Locate the cell with the specified text and output its (X, Y) center coordinate. 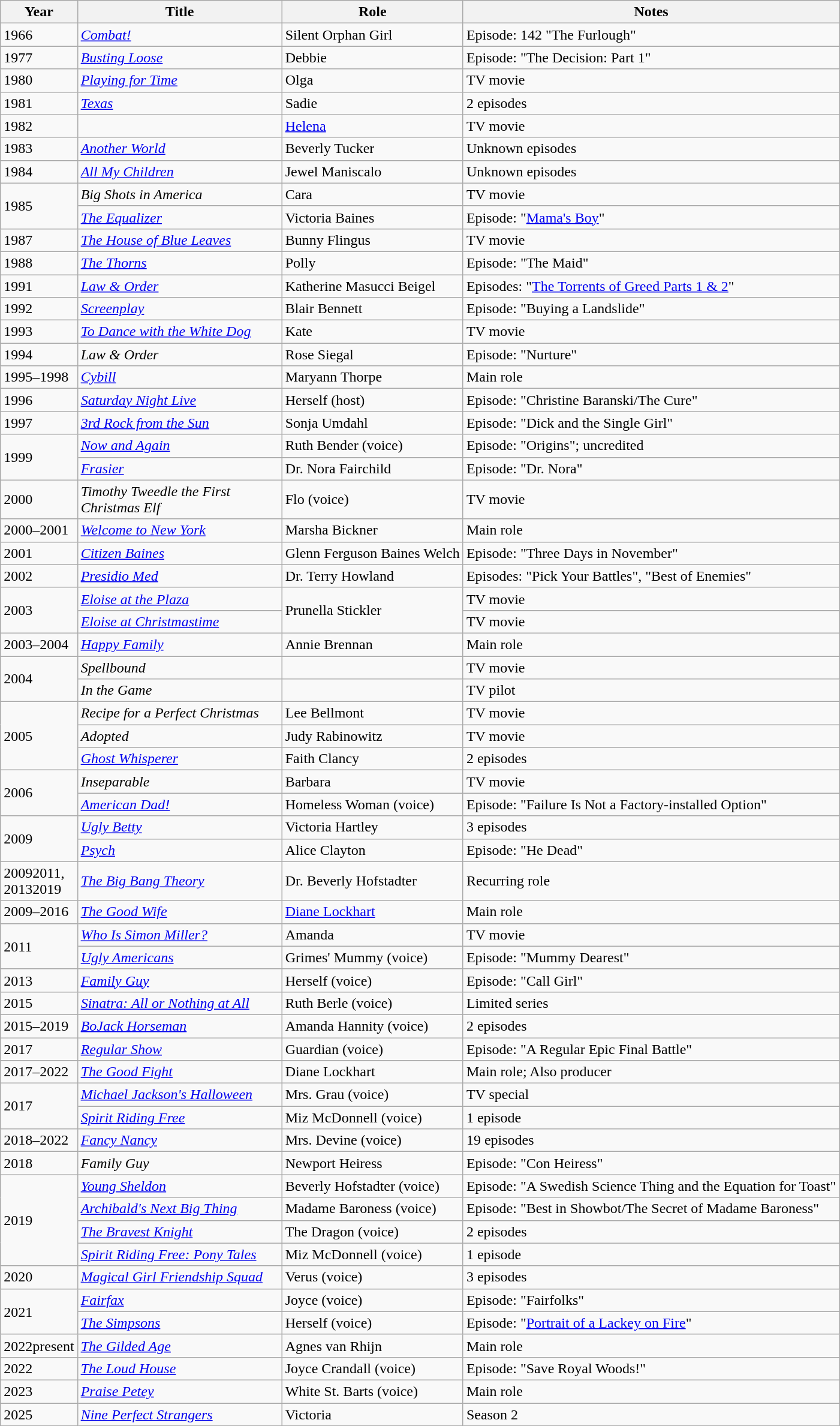
Flo (voice) (372, 499)
Silent Orphan Girl (372, 35)
Dr. Terry Howland (372, 576)
Alice Clayton (372, 850)
Verus (voice) (372, 1277)
Ruth Berle (voice) (372, 1003)
Marsha Bickner (372, 530)
1983 (39, 149)
1966 (39, 35)
20092011,20132019 (39, 881)
Role (372, 12)
Episode: "Origins"; uncredited (651, 446)
Grimes' Mummy (voice) (372, 957)
To Dance with the White Dog (180, 332)
Praise Petey (180, 1391)
2006 (39, 793)
Ghost Whisperer (180, 759)
1999 (39, 457)
Joyce (voice) (372, 1300)
The Bravest Knight (180, 1232)
Amanda Hannity (voice) (372, 1026)
BoJack Horseman (180, 1026)
Spirit Riding Free (180, 1118)
Archibald's Next Big Thing (180, 1209)
2011 (39, 946)
Texas (180, 103)
Episodes: "Pick Your Battles", "Best of Enemies" (651, 576)
Notes (651, 12)
Judy Rabinowitz (372, 736)
Year (39, 12)
Olga (372, 80)
Eloise at Christmastime (180, 622)
Welcome to New York (180, 530)
1981 (39, 103)
Episode: "Mama's Boy" (651, 217)
Fancy Nancy (180, 1140)
Sonja Umdahl (372, 423)
Timothy Tweedle the First Christmas Elf (180, 499)
1993 (39, 332)
3rd Rock from the Sun (180, 423)
In the Game (180, 691)
2020 (39, 1277)
2005 (39, 736)
Episode: "A Swedish Science Thing and the Equation for Toast" (651, 1186)
Prunella Stickler (372, 610)
The Thorns (180, 263)
Rose Siegal (372, 355)
Young Sheldon (180, 1186)
Combat! (180, 35)
Recipe for a Perfect Christmas (180, 713)
Who Is Simon Miller? (180, 935)
Sadie (372, 103)
2022present (39, 1346)
Episode: "Three Days in November" (651, 553)
Spellbound (180, 668)
2004 (39, 679)
Joyce Crandall (voice) (372, 1368)
Jewel Maniscalo (372, 172)
Fairfax (180, 1300)
19 episodes (651, 1140)
Mrs. Grau (voice) (372, 1095)
Citizen Baines (180, 553)
Episode: "Failure Is Not a Factory-installed Option" (651, 804)
1996 (39, 400)
Beverly Hofstadter (voice) (372, 1186)
Episode: "Mummy Dearest" (651, 957)
Victoria (372, 1414)
2023 (39, 1391)
Screenplay (180, 309)
2009 (39, 839)
2018 (39, 1163)
2002 (39, 576)
Ruth Bender (voice) (372, 446)
Ugly Americans (180, 957)
2015 (39, 1003)
1982 (39, 126)
TV special (651, 1095)
The Big Bang Theory (180, 881)
Guardian (voice) (372, 1049)
2003 (39, 610)
2000 (39, 499)
Episode: "The Maid" (651, 263)
1980 (39, 80)
Episode: "Call Girl" (651, 980)
Episodes: "The Torrents of Greed Parts 1 & 2" (651, 286)
White St. Barts (voice) (372, 1391)
Episode: "Con Heiress" (651, 1163)
1992 (39, 309)
Episode: "The Decision: Part 1" (651, 58)
2025 (39, 1414)
Playing for Time (180, 80)
The Simpsons (180, 1323)
2009–2016 (39, 912)
Maryann Thorpe (372, 377)
Title (180, 12)
The Equalizer (180, 217)
1977 (39, 58)
Happy Family (180, 644)
1984 (39, 172)
Episode: "Dr. Nora" (651, 469)
Regular Show (180, 1049)
Blair Bennett (372, 309)
2021 (39, 1311)
All My Children (180, 172)
Main role; Also producer (651, 1072)
Inseparable (180, 782)
Agnes van Rhijn (372, 1346)
Helena (372, 126)
Episode: "He Dead" (651, 850)
1995–1998 (39, 377)
Faith Clancy (372, 759)
Episode: 142 "The Furlough" (651, 35)
Episode: "Portrait of a Lackey on Fire" (651, 1323)
Barbara (372, 782)
Adopted (180, 736)
Another World (180, 149)
Victoria Hartley (372, 827)
The Good Wife (180, 912)
1988 (39, 263)
Ugly Betty (180, 827)
The Dragon (voice) (372, 1232)
Season 2 (651, 1414)
Katherine Masucci Beigel (372, 286)
Cybill (180, 377)
Debbie (372, 58)
Herself (host) (372, 400)
Polly (372, 263)
2019 (39, 1220)
Nine Perfect Strangers (180, 1414)
2000–2001 (39, 530)
2015–2019 (39, 1026)
1985 (39, 206)
The Gilded Age (180, 1346)
Cara (372, 194)
Episode: "Fairfolks" (651, 1300)
1987 (39, 240)
Newport Heiress (372, 1163)
Episode: "Dick and the Single Girl" (651, 423)
Episode: "Save Royal Woods!" (651, 1368)
American Dad! (180, 804)
The Good Fight (180, 1072)
Kate (372, 332)
Episode: "Nurture" (651, 355)
Saturday Night Live (180, 400)
Dr. Beverly Hofstadter (372, 881)
TV pilot (651, 691)
Episode: "A Regular Epic Final Battle" (651, 1049)
Michael Jackson's Halloween (180, 1095)
Big Shots in America (180, 194)
Annie Brennan (372, 644)
2001 (39, 553)
2003–2004 (39, 644)
Presidio Med (180, 576)
2022 (39, 1368)
Episode: "Best in Showbot/The Secret of Madame Baroness" (651, 1209)
Glenn Ferguson Baines Welch (372, 553)
Sinatra: All or Nothing at All (180, 1003)
1997 (39, 423)
Amanda (372, 935)
Lee Bellmont (372, 713)
Homeless Woman (voice) (372, 804)
Frasier (180, 469)
The Loud House (180, 1368)
Madame Baroness (voice) (372, 1209)
Dr. Nora Fairchild (372, 469)
Now and Again (180, 446)
Mrs. Devine (voice) (372, 1140)
Episode: "Christine Baranski/The Cure" (651, 400)
The House of Blue Leaves (180, 240)
Episode: "Buying a Landslide" (651, 309)
Busting Loose (180, 58)
Psych (180, 850)
Limited series (651, 1003)
Recurring role (651, 881)
2018–2022 (39, 1140)
Victoria Baines (372, 217)
Bunny Flingus (372, 240)
2013 (39, 980)
Magical Girl Friendship Squad (180, 1277)
1991 (39, 286)
1994 (39, 355)
Beverly Tucker (372, 149)
Spirit Riding Free: Pony Tales (180, 1254)
2017–2022 (39, 1072)
Eloise at the Plaza (180, 599)
